Pinpoint the cell where the given text exists, returning its [x, y] midpoint coordinate. 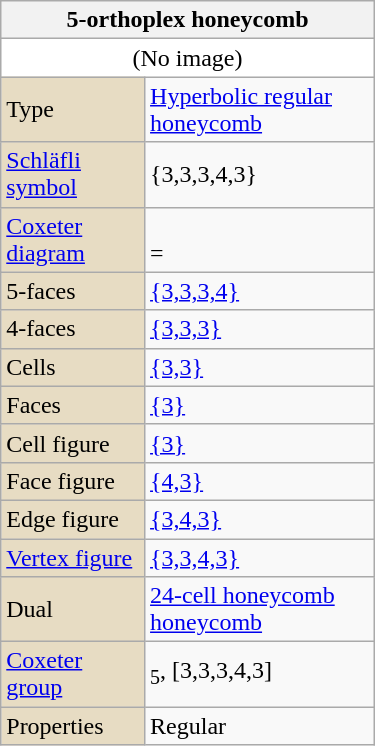
Type [73, 110]
(No image) [188, 58]
Coxeter group [73, 674]
= [260, 240]
24-cell honeycomb honeycomb [260, 610]
{4,3} [260, 481]
{3,3,3,4,3} [260, 174]
Dual [73, 610]
5-faces [73, 291]
5-orthoplex honeycomb [188, 20]
Faces [73, 405]
{3,3,4,3} [260, 557]
Regular [260, 726]
Edge figure [73, 519]
Cells [73, 367]
{3,3,3,4} [260, 291]
Hyperbolic regular honeycomb [260, 110]
Face figure [73, 481]
{3,3} [260, 367]
5, [3,3,3,4,3] [260, 674]
Cell figure [73, 443]
Vertex figure [73, 557]
Schläfli symbol [73, 174]
Coxeter diagram [73, 240]
Properties [73, 726]
{3,3,3} [260, 329]
{3,4,3} [260, 519]
4-faces [73, 329]
